Return the [x, y] coordinate for the center point of the cell that contains the specified text.  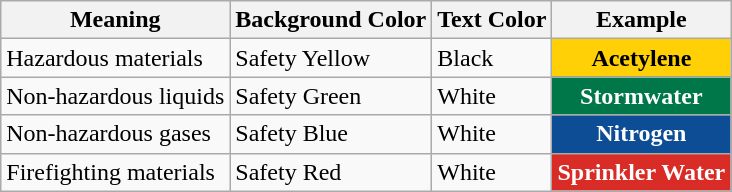
Hazardous materials [116, 58]
Example [642, 20]
Sprinkler Water [642, 172]
Acetylene [642, 58]
Stormwater [642, 96]
Firefighting materials [116, 172]
Text Color [492, 20]
Safety Red [331, 172]
Non-hazardous liquids [116, 96]
Non-hazardous gases [116, 134]
Safety Blue [331, 134]
Safety Green [331, 96]
Nitrogen [642, 134]
Background Color [331, 20]
Safety Yellow [331, 58]
Black [492, 58]
Meaning [116, 20]
